For the text-containing cell, return its midpoint in [X, Y] coordinate format. 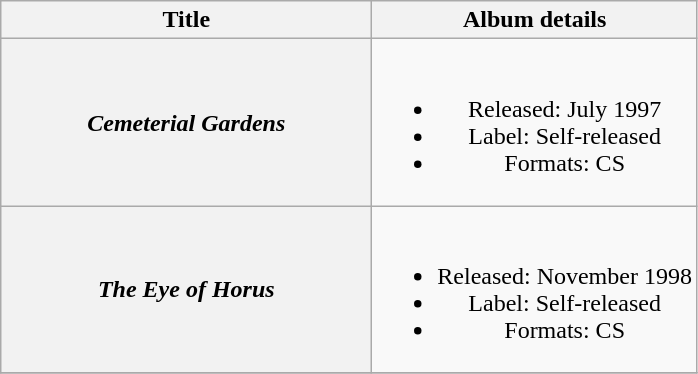
Title [186, 20]
Cemeterial Gardens [186, 122]
The Eye of Horus [186, 290]
Album details [535, 20]
Released: November 1998Label: Self-releasedFormats: CS [535, 290]
Released: July 1997Label: Self-releasedFormats: CS [535, 122]
